Return the [x, y] coordinate for the center point of the cell that contains the specified text.  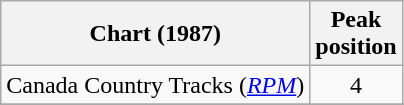
Canada Country Tracks (RPM) [156, 85]
4 [356, 85]
Chart (1987) [156, 34]
Peakposition [356, 34]
